Extract the (X, Y) coordinate from the center of the cell holding the provided text.  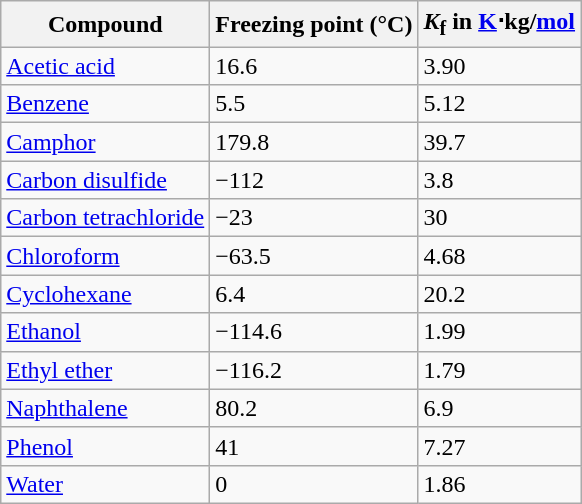
−63.5 (314, 256)
5.12 (500, 104)
80.2 (314, 408)
0 (314, 484)
Kf in K⋅kg/mol (500, 24)
Camphor (106, 142)
20.2 (500, 294)
7.27 (500, 446)
Naphthalene (106, 408)
Carbon tetrachloride (106, 218)
Cyclohexane (106, 294)
16.6 (314, 66)
5.5 (314, 104)
41 (314, 446)
1.99 (500, 332)
Ethyl ether (106, 370)
179.8 (314, 142)
Water (106, 484)
3.8 (500, 180)
6.9 (500, 408)
Compound (106, 24)
39.7 (500, 142)
−23 (314, 218)
Benzene (106, 104)
Carbon disulfide (106, 180)
Acetic acid (106, 66)
−114.6 (314, 332)
Ethanol (106, 332)
30 (500, 218)
Freezing point (°C) (314, 24)
Phenol (106, 446)
3.90 (500, 66)
−116.2 (314, 370)
1.86 (500, 484)
1.79 (500, 370)
6.4 (314, 294)
Chloroform (106, 256)
4.68 (500, 256)
−112 (314, 180)
